Locate the cell with the specified text and output its (x, y) center coordinate. 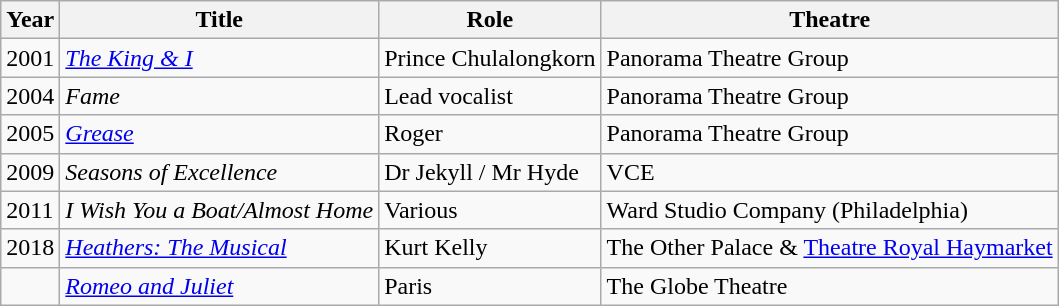
Lead vocalist (490, 96)
2011 (30, 210)
Role (490, 20)
2001 (30, 58)
2009 (30, 172)
Various (490, 210)
Theatre (830, 20)
Paris (490, 286)
Heathers: The Musical (220, 248)
Ward Studio Company (Philadelphia) (830, 210)
I Wish You a Boat/Almost Home (220, 210)
Roger (490, 134)
2018 (30, 248)
The Globe Theatre (830, 286)
VCE (830, 172)
Romeo and Juliet (220, 286)
2004 (30, 96)
Kurt Kelly (490, 248)
Seasons of Excellence (220, 172)
Year (30, 20)
Prince Chulalongkorn (490, 58)
Dr Jekyll / Mr Hyde (490, 172)
Grease (220, 134)
2005 (30, 134)
The Other Palace & Theatre Royal Haymarket (830, 248)
Fame (220, 96)
Title (220, 20)
The King & I (220, 58)
